Scan for the cell matching the given text and deliver its [x, y] coordinate at center. 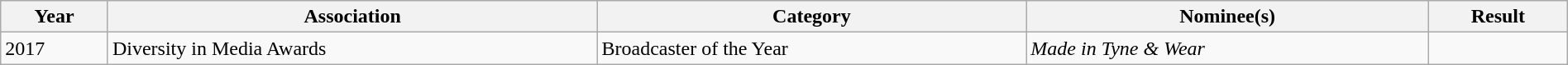
2017 [55, 48]
Association [352, 17]
Result [1498, 17]
Nominee(s) [1227, 17]
Year [55, 17]
Made in Tyne & Wear [1227, 48]
Broadcaster of the Year [812, 48]
Diversity in Media Awards [352, 48]
Category [812, 17]
